Pinpoint the cell where the given text exists, returning its (X, Y) midpoint coordinate. 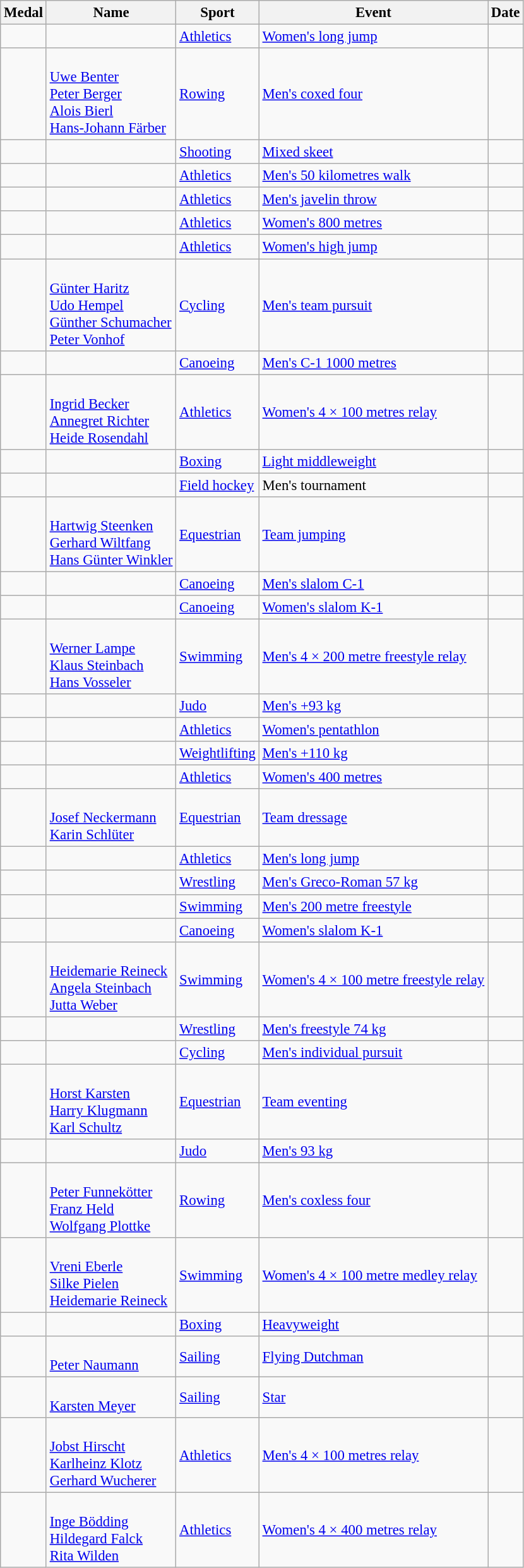
Werner LampeKlaus SteinbachHans Vosseler (111, 657)
Team jumping (373, 534)
Women's 800 metres (373, 223)
Women's 4 × 100 metres relay (373, 412)
Karsten Meyer (111, 1398)
Women's 4 × 400 metres relay (373, 1531)
Peter Naumann (111, 1356)
Flying Dutchman (373, 1356)
Star (373, 1398)
Weightlifting (218, 753)
Horst KarstenHarry KlugmannKarl Schultz (111, 1101)
Vreni EberleSilke PielenHeidemarie Reineck (111, 1276)
Men's javelin throw (373, 200)
Men's 93 kg (373, 1151)
Men's +93 kg (373, 706)
Men's team pursuit (373, 305)
Men's C-1 1000 metres (373, 362)
Men's long jump (373, 859)
Men's slalom C-1 (373, 584)
Men's freestyle 74 kg (373, 1029)
Josef NeckermannKarin Schlüter (111, 818)
Men's 4 × 200 metre freestyle relay (373, 657)
Team dressage (373, 818)
Men's tournament (373, 485)
Shooting (218, 152)
Event (373, 13)
Günter HaritzUdo HempelGünther SchumacherPeter Vonhof (111, 305)
Uwe BenterPeter BergerAlois BierlHans-Johann Färber (111, 94)
Women's long jump (373, 37)
Name (111, 13)
Men's 50 kilometres walk (373, 176)
Women's 4 × 100 metre freestyle relay (373, 979)
Team eventing (373, 1101)
Men's 200 metre freestyle (373, 906)
Men's coxed four (373, 94)
Heavyweight (373, 1325)
Hartwig SteenkenGerhard WiltfangHans Günter Winkler (111, 534)
Mixed skeet (373, 152)
Men's individual pursuit (373, 1053)
Inge BöddingHildegard FalckRita Wilden (111, 1531)
Heidemarie ReineckAngela SteinbachJutta Weber (111, 979)
Men's coxless four (373, 1200)
Women's 400 metres (373, 777)
Light middleweight (373, 461)
Medal (24, 13)
Men's Greco-Roman 57 kg (373, 883)
Men's 4 × 100 metres relay (373, 1455)
Women's high jump (373, 247)
Men's +110 kg (373, 753)
Peter FunnekötterFranz HeldWolfgang Plottke (111, 1200)
Field hockey (218, 485)
Jobst HirschtKarlheinz KlotzGerhard Wucherer (111, 1455)
Ingrid BeckerAnnegret RichterHeide Rosendahl (111, 412)
Date (505, 13)
Women's pentathlon (373, 730)
Sport (218, 13)
Women's 4 × 100 metre medley relay (373, 1276)
